From the cell containing the given text, extract its center point as [X, Y] coordinate. 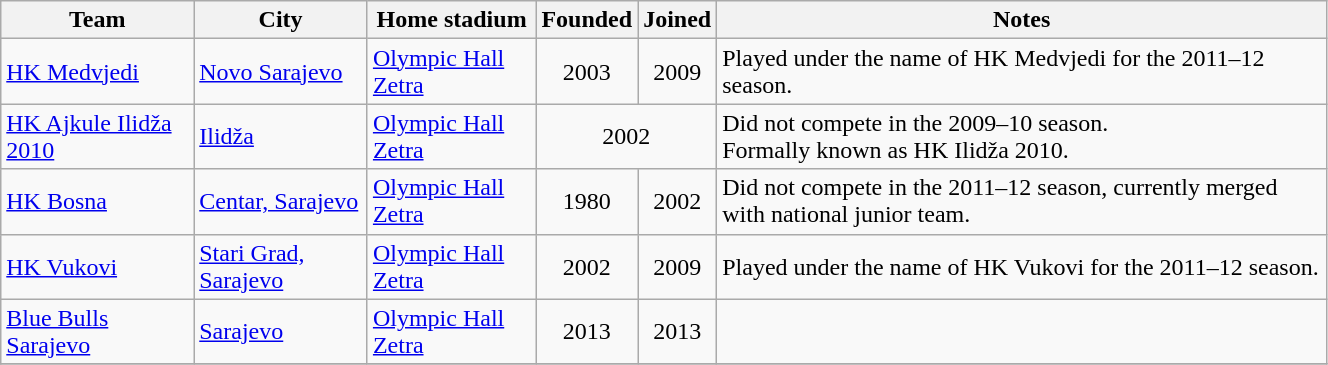
Did not compete in the 2009–10 season.Formally known as HK Ilidža 2010. [1022, 136]
City [281, 20]
Played under the name of HK Vukovi for the 2011–12 season. [1022, 266]
Sarajevo [281, 332]
Notes [1022, 20]
HK Medvjedi [98, 72]
Novo Sarajevo [281, 72]
1980 [587, 202]
Ilidža [281, 136]
Home stadium [451, 20]
Did not compete in the 2011–12 season, currently merged with national junior team. [1022, 202]
Played under the name of HK Medvjedi for the 2011–12 season. [1022, 72]
Joined [678, 20]
Centar, Sarajevo [281, 202]
Blue Bulls Sarajevo [98, 332]
HK Bosna [98, 202]
HK Ajkule Ilidža 2010 [98, 136]
Stari Grad, Sarajevo [281, 266]
HK Vukovi [98, 266]
2003 [587, 72]
Founded [587, 20]
Team [98, 20]
